Pinpoint the cell where the given text exists, returning its [X, Y] midpoint coordinate. 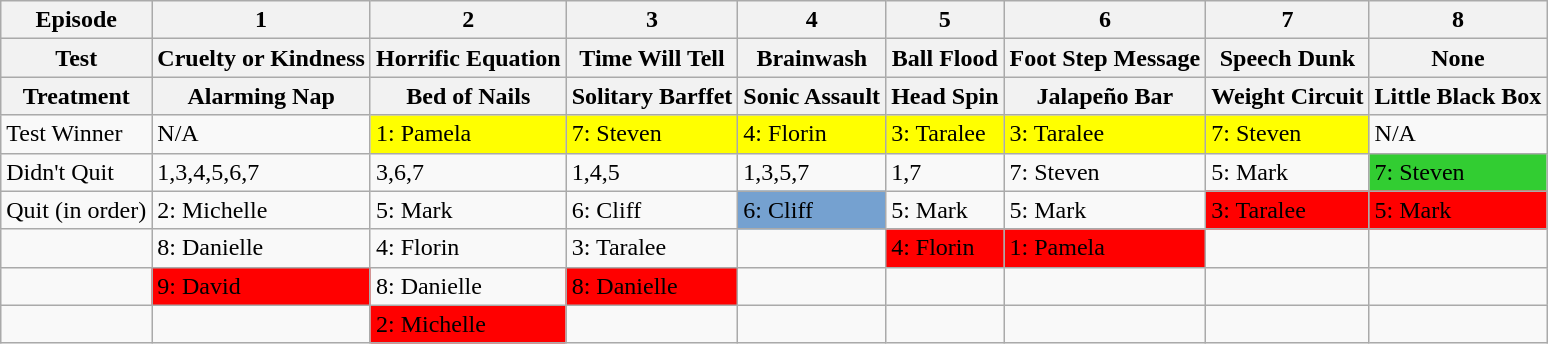
Bed of Nails [468, 96]
Head Spin [945, 96]
Brainwash [812, 58]
Alarming Nap [262, 96]
Treatment [76, 96]
5 [945, 20]
Speech Dunk [1288, 58]
2 [468, 20]
Test Winner [76, 134]
Sonic Assault [812, 96]
Episode [76, 20]
Time Will Tell [652, 58]
Ball Flood [945, 58]
Quit (in order) [76, 210]
7 [1288, 20]
8 [1458, 20]
3 [652, 20]
3,6,7 [468, 172]
Weight Circuit [1288, 96]
None [1458, 58]
9: David [262, 286]
1 [262, 20]
Solitary Barffet [652, 96]
Didn't Quit [76, 172]
6 [1105, 20]
Jalapeño Bar [1105, 96]
Horrific Equation [468, 58]
1,4,5 [652, 172]
Foot Step Message [1105, 58]
4 [812, 20]
Cruelty or Kindness [262, 58]
1,3,5,7 [812, 172]
1,3,4,5,6,7 [262, 172]
1,7 [945, 172]
Little Black Box [1458, 96]
Test [76, 58]
